Find where the given text appears and provide that cell's center as [x, y] coordinate. 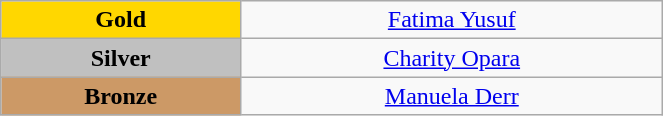
Fatima Yusuf [452, 20]
Silver [121, 58]
Gold [121, 20]
Charity Opara [452, 58]
Manuela Derr [452, 96]
Bronze [121, 96]
